Capture the cell that displays the provided text and extract its (x, y) central coordinate. 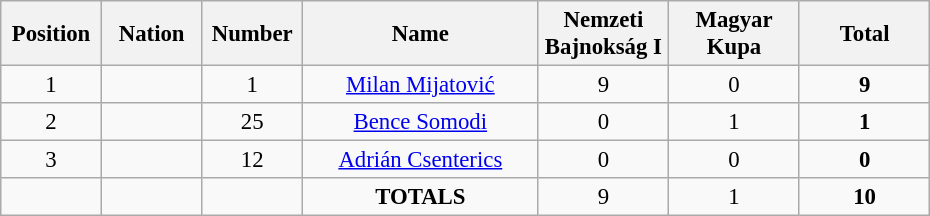
Nemzeti Bajnokság I (604, 34)
3 (52, 160)
Magyar Kupa (734, 34)
25 (252, 122)
Position (52, 34)
Bence Somodi (421, 122)
TOTALS (421, 197)
10 (864, 197)
Milan Mijatović (421, 85)
Number (252, 34)
2 (52, 122)
Name (421, 34)
Total (864, 34)
Adrián Csenterics (421, 160)
12 (252, 160)
Nation (152, 34)
